For the text-containing cell, return its midpoint in [x, y] coordinate format. 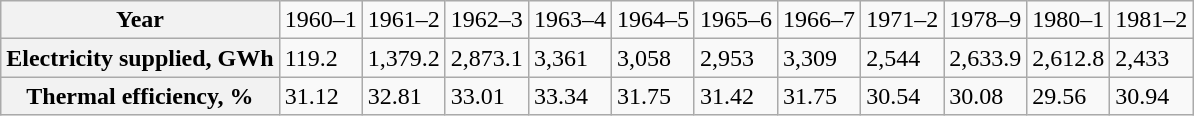
2,433 [1152, 58]
1981–2 [1152, 20]
Year [140, 20]
1965–6 [736, 20]
1962–3 [486, 20]
31.12 [320, 96]
2,873.1 [486, 58]
Thermal efficiency, % [140, 96]
3,361 [570, 58]
1964–5 [652, 20]
1960–1 [320, 20]
2,953 [736, 58]
33.34 [570, 96]
31.42 [736, 96]
33.01 [486, 96]
1963–4 [570, 20]
1961–2 [404, 20]
29.56 [1068, 96]
2,612.8 [1068, 58]
1980–1 [1068, 20]
3,309 [820, 58]
Electricity supplied, GWh [140, 58]
3,058 [652, 58]
1978–9 [986, 20]
1971–2 [902, 20]
30.54 [902, 96]
30.08 [986, 96]
32.81 [404, 96]
30.94 [1152, 96]
2,544 [902, 58]
119.2 [320, 58]
1966–7 [820, 20]
1,379.2 [404, 58]
2,633.9 [986, 58]
